From the cell containing the given text, extract its center point as [X, Y] coordinate. 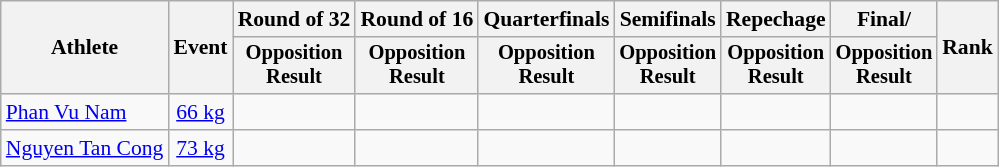
Rank [968, 48]
Nguyen Tan Cong [85, 148]
Phan Vu Nam [85, 112]
66 kg [200, 112]
Round of 16 [416, 19]
Semifinals [668, 19]
Repechage [776, 19]
Athlete [85, 48]
Final/ [884, 19]
Event [200, 48]
Quarterfinals [546, 19]
73 kg [200, 148]
Round of 32 [294, 19]
